Pinpoint the cell where the given text exists, returning its [x, y] midpoint coordinate. 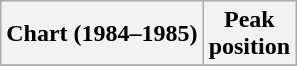
Chart (1984–1985) [102, 34]
Peak position [249, 34]
